Output the (x, y) coordinate of the center of the cell containing the given text.  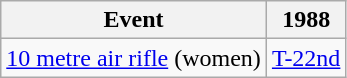
Event (134, 20)
10 metre air rifle (women) (134, 58)
1988 (306, 20)
T-22nd (306, 58)
